Search for the cell housing the specified text and yield its (x, y) center coordinate. 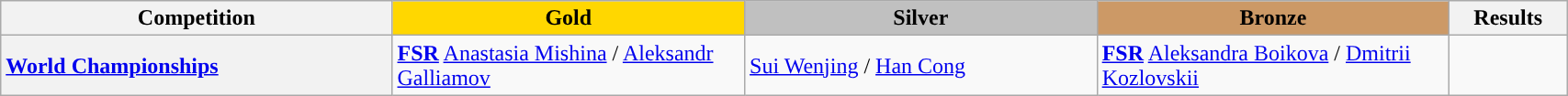
World Championships (197, 66)
FSR Aleksandra Boikova / Dmitrii Kozlovskii (1273, 66)
Bronze (1273, 18)
Gold (569, 18)
Silver (921, 18)
Results (1508, 18)
FSR Anastasia Mishina / Aleksandr Galliamov (569, 66)
Sui Wenjing / Han Cong (921, 66)
Competition (197, 18)
